For the text-containing cell, return its midpoint in (X, Y) coordinate format. 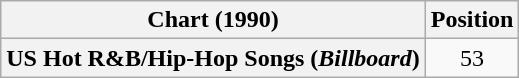
US Hot R&B/Hip-Hop Songs (Billboard) (213, 58)
Chart (1990) (213, 20)
53 (472, 58)
Position (472, 20)
